Search for the cell housing the specified text and yield its (X, Y) center coordinate. 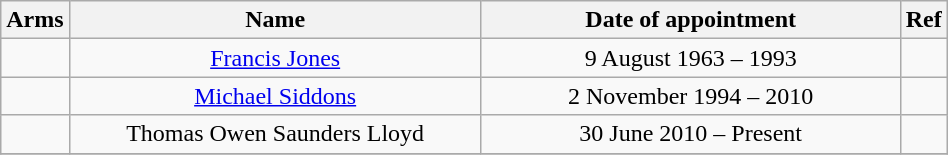
Francis Jones (275, 58)
Arms (35, 20)
2 November 1994 – 2010 (690, 96)
Michael Siddons (275, 96)
Thomas Owen Saunders Lloyd (275, 134)
Date of appointment (690, 20)
Name (275, 20)
Ref (924, 20)
9 August 1963 – 1993 (690, 58)
30 June 2010 – Present (690, 134)
